From the cell containing the given text, extract its center point as (X, Y) coordinate. 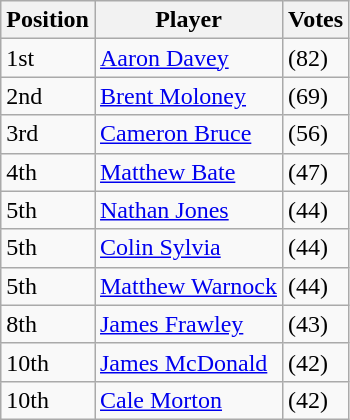
James Frawley (188, 324)
Aaron Davey (188, 58)
Colin Sylvia (188, 248)
Position (48, 20)
(69) (315, 96)
James McDonald (188, 362)
Votes (315, 20)
(82) (315, 58)
(56) (315, 134)
3rd (48, 134)
8th (48, 324)
Cameron Bruce (188, 134)
Player (188, 20)
Nathan Jones (188, 210)
(43) (315, 324)
(47) (315, 172)
1st (48, 58)
Brent Moloney (188, 96)
Cale Morton (188, 400)
4th (48, 172)
Matthew Warnock (188, 286)
2nd (48, 96)
Matthew Bate (188, 172)
